Determine the (x, y) coordinate at the center of the cell enclosing the given text.  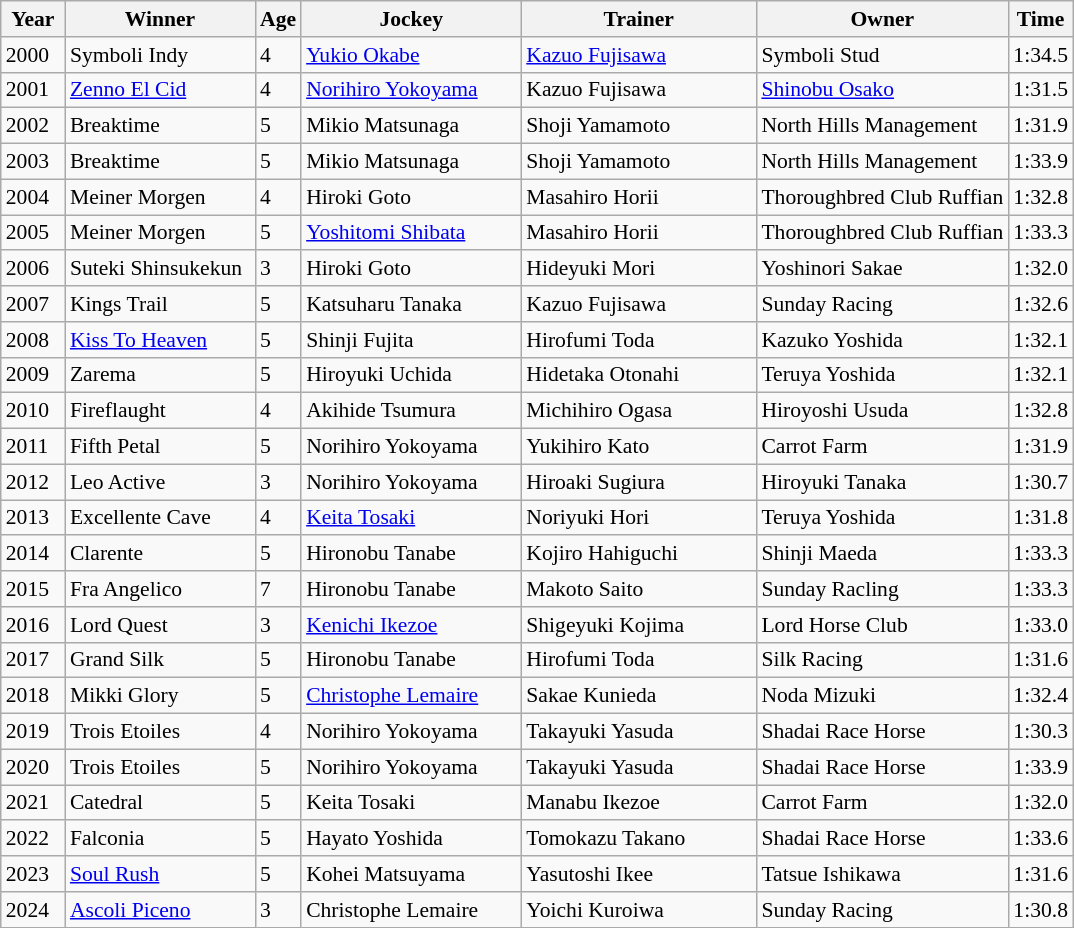
Soul Rush (160, 874)
2004 (33, 197)
2017 (33, 660)
Hayato Yoshida (411, 839)
Yasutoshi Ikee (638, 874)
Leo Active (160, 482)
Fra Angelico (160, 589)
7 (278, 589)
1:33.6 (1040, 839)
Akihide Tsumura (411, 411)
Kiss To Heaven (160, 340)
1:34.5 (1040, 55)
Kohei Matsuyama (411, 874)
2007 (33, 304)
2001 (33, 90)
Shinji Maeda (882, 554)
Mikki Glory (160, 696)
Silk Racing (882, 660)
Shinji Fujita (411, 340)
Symboli Indy (160, 55)
Kenichi Ikezoe (411, 625)
2015 (33, 589)
1:30.7 (1040, 482)
2010 (33, 411)
Falconia (160, 839)
2020 (33, 767)
1:31.5 (1040, 90)
Hiroyuki Tanaka (882, 482)
Suteki Shinsukekun (160, 269)
Sakae Kunieda (638, 696)
2019 (33, 732)
Zenno El Cid (160, 90)
2023 (33, 874)
Yoshitomi Shibata (411, 233)
Grand Silk (160, 660)
2006 (33, 269)
Lord Horse Club (882, 625)
Excellente Cave (160, 518)
Ascoli Piceno (160, 910)
Yukihiro Kato (638, 447)
2014 (33, 554)
2002 (33, 126)
Kings Trail (160, 304)
1:31.8 (1040, 518)
Noda Mizuki (882, 696)
Hidetaka Otonahi (638, 375)
1:30.3 (1040, 732)
Tomokazu Takano (638, 839)
Tatsue Ishikawa (882, 874)
1:32.6 (1040, 304)
Yoichi Kuroiwa (638, 910)
2012 (33, 482)
2018 (33, 696)
1:33.0 (1040, 625)
Zarema (160, 375)
2003 (33, 162)
Hiroyoshi Usuda (882, 411)
Fireflaught (160, 411)
Manabu Ikezoe (638, 803)
2022 (33, 839)
Kazuko Yoshida (882, 340)
Symboli Stud (882, 55)
Sunday Racling (882, 589)
Katsuharu Tanaka (411, 304)
2011 (33, 447)
2008 (33, 340)
Hiroaki Sugiura (638, 482)
Trainer (638, 19)
Noriyuki Hori (638, 518)
Hideyuki Mori (638, 269)
Clarente (160, 554)
1:32.4 (1040, 696)
2000 (33, 55)
Fifth Petal (160, 447)
Kojiro Hahiguchi (638, 554)
Time (1040, 19)
Hiroyuki Uchida (411, 375)
Yoshinori Sakae (882, 269)
2024 (33, 910)
2021 (33, 803)
Lord Quest (160, 625)
2016 (33, 625)
Makoto Saito (638, 589)
Jockey (411, 19)
1:30.8 (1040, 910)
Year (33, 19)
Winner (160, 19)
Shinobu Osako (882, 90)
2013 (33, 518)
Owner (882, 19)
2009 (33, 375)
Michihiro Ogasa (638, 411)
Shigeyuki Kojima (638, 625)
2005 (33, 233)
Yukio Okabe (411, 55)
Catedral (160, 803)
Age (278, 19)
